From the cell containing the given text, extract its center point as [X, Y] coordinate. 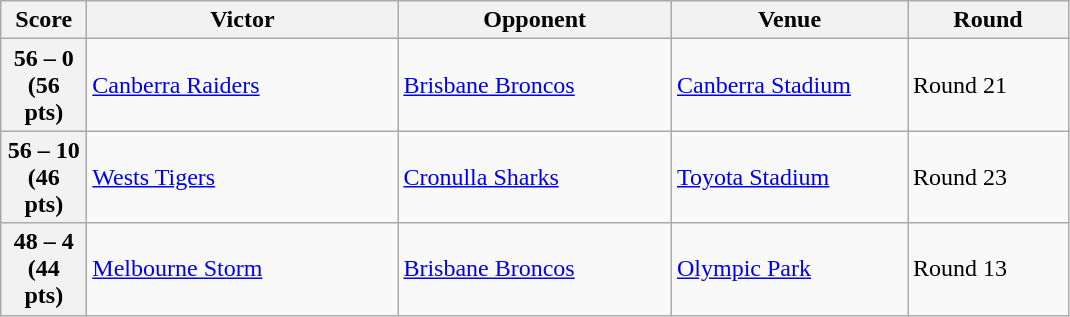
Round [988, 20]
Score [44, 20]
Canberra Raiders [242, 85]
Venue [789, 20]
Round 13 [988, 269]
48 – 4(44 pts) [44, 269]
Melbourne Storm [242, 269]
Toyota Stadium [789, 177]
Round 23 [988, 177]
56 – 10(46 pts) [44, 177]
56 – 0(56 pts) [44, 85]
Canberra Stadium [789, 85]
Opponent [535, 20]
Victor [242, 20]
Round 21 [988, 85]
Cronulla Sharks [535, 177]
Olympic Park [789, 269]
Wests Tigers [242, 177]
